Search for the cell housing the specified text and yield its [x, y] center coordinate. 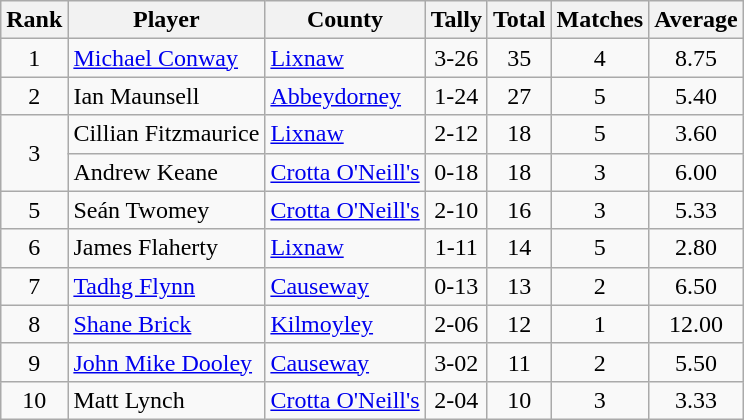
1-11 [456, 248]
Michael Conway [166, 58]
Cillian Fitzmaurice [166, 134]
Abbeydorney [345, 96]
3-26 [456, 58]
2.80 [696, 248]
5.33 [696, 210]
Seán Twomey [166, 210]
Tadhg Flynn [166, 286]
0-13 [456, 286]
6.00 [696, 172]
4 [600, 58]
2-12 [456, 134]
Rank [34, 20]
County [345, 20]
Total [519, 20]
Matt Lynch [166, 400]
Shane Brick [166, 324]
12 [519, 324]
9 [34, 362]
35 [519, 58]
27 [519, 96]
Ian Maunsell [166, 96]
1-24 [456, 96]
8.75 [696, 58]
Andrew Keane [166, 172]
2-06 [456, 324]
Tally [456, 20]
5.40 [696, 96]
6.50 [696, 286]
Player [166, 20]
2-04 [456, 400]
14 [519, 248]
6 [34, 248]
8 [34, 324]
3-02 [456, 362]
5.50 [696, 362]
John Mike Dooley [166, 362]
0-18 [456, 172]
12.00 [696, 324]
3.60 [696, 134]
2-10 [456, 210]
James Flaherty [166, 248]
Matches [600, 20]
3.33 [696, 400]
11 [519, 362]
7 [34, 286]
Kilmoyley [345, 324]
16 [519, 210]
13 [519, 286]
Average [696, 20]
